Return [x, y] of the center of cell containing provided text 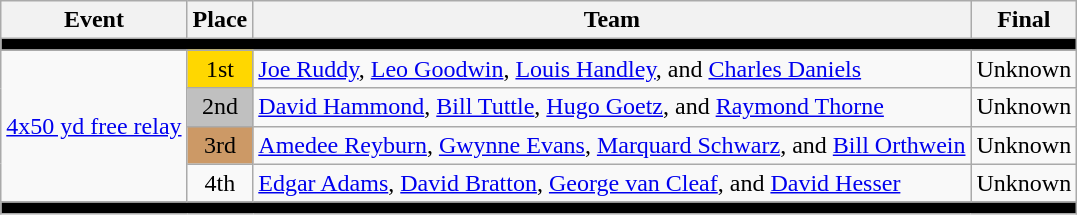
Amedee Reyburn, Gwynne Evans, Marquard Schwarz, and Bill Orthwein [612, 145]
1st [220, 69]
4x50 yd free relay [94, 126]
Event [94, 20]
Team [612, 20]
Place [220, 20]
Edgar Adams, David Bratton, George van Cleaf, and David Hesser [612, 183]
3rd [220, 145]
Joe Ruddy, Leo Goodwin, Louis Handley, and Charles Daniels [612, 69]
David Hammond, Bill Tuttle, Hugo Goetz, and Raymond Thorne [612, 107]
4th [220, 183]
2nd [220, 107]
Final [1024, 20]
